For the text-containing cell, return its midpoint in (x, y) coordinate format. 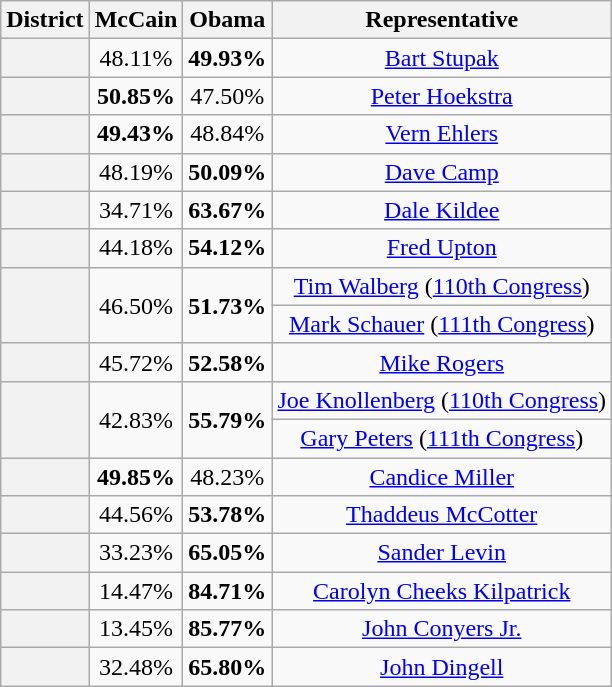
47.50% (228, 96)
John Dingell (442, 667)
John Conyers Jr. (442, 629)
55.79% (228, 419)
Dale Kildee (442, 210)
Candice Miller (442, 477)
Mark Schauer (111th Congress) (442, 324)
49.43% (136, 134)
52.58% (228, 362)
49.93% (228, 58)
48.19% (136, 172)
44.56% (136, 515)
Vern Ehlers (442, 134)
53.78% (228, 515)
Carolyn Cheeks Kilpatrick (442, 591)
14.47% (136, 591)
50.09% (228, 172)
48.23% (228, 477)
48.84% (228, 134)
Tim Walberg (110th Congress) (442, 286)
46.50% (136, 305)
65.80% (228, 667)
84.71% (228, 591)
Mike Rogers (442, 362)
Obama (228, 20)
13.45% (136, 629)
44.18% (136, 248)
63.67% (228, 210)
Gary Peters (111th Congress) (442, 438)
33.23% (136, 553)
50.85% (136, 96)
34.71% (136, 210)
49.85% (136, 477)
Peter Hoekstra (442, 96)
85.77% (228, 629)
Representative (442, 20)
45.72% (136, 362)
Dave Camp (442, 172)
51.73% (228, 305)
42.83% (136, 419)
District (45, 20)
Bart Stupak (442, 58)
48.11% (136, 58)
65.05% (228, 553)
54.12% (228, 248)
Fred Upton (442, 248)
McCain (136, 20)
Joe Knollenberg (110th Congress) (442, 400)
Thaddeus McCotter (442, 515)
Sander Levin (442, 553)
32.48% (136, 667)
